Locate the cell with the specified text and output its (X, Y) center coordinate. 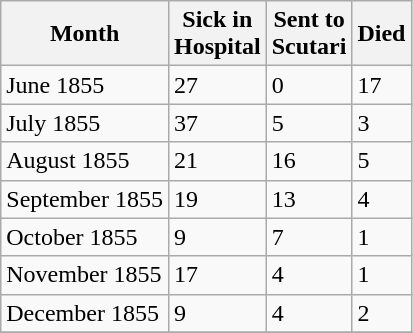
October 1855 (85, 237)
June 1855 (85, 85)
21 (217, 161)
27 (217, 85)
Died (382, 34)
Month (85, 34)
July 1855 (85, 123)
Sent toScutari (309, 34)
November 1855 (85, 275)
37 (217, 123)
19 (217, 199)
Sick inHospital (217, 34)
7 (309, 237)
0 (309, 85)
3 (382, 123)
16 (309, 161)
2 (382, 313)
August 1855 (85, 161)
September 1855 (85, 199)
13 (309, 199)
December 1855 (85, 313)
